Identify which cell holds the provided text, then report its (x, y) central coordinate. 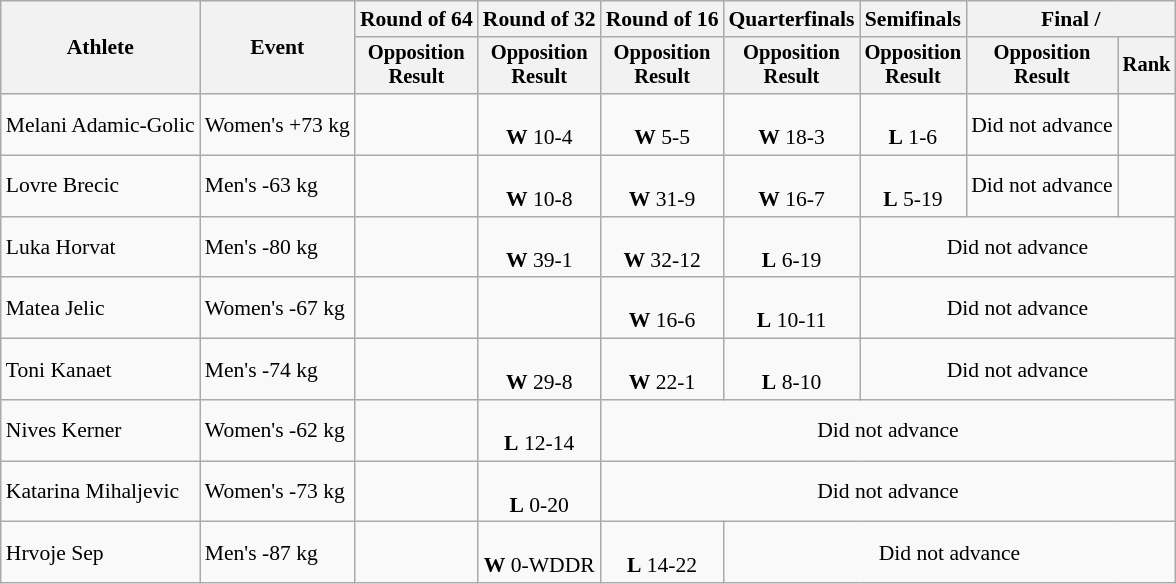
Women's -67 kg (278, 308)
L 5-19 (914, 186)
L 8-10 (792, 370)
W 16-6 (662, 308)
Melani Adamic-Golic (100, 124)
Men's -74 kg (278, 370)
W 0-WDDR (540, 552)
Semifinals (914, 19)
Round of 16 (662, 19)
Men's -87 kg (278, 552)
W 29-8 (540, 370)
W 18-3 (792, 124)
L 14-22 (662, 552)
Event (278, 48)
Luka Horvat (100, 248)
L 6-19 (792, 248)
W 10-8 (540, 186)
Women's -73 kg (278, 492)
W 39-1 (540, 248)
Katarina Mihaljevic (100, 492)
Quarterfinals (792, 19)
Women's -62 kg (278, 430)
W 16-7 (792, 186)
W 10-4 (540, 124)
W 22-1 (662, 370)
Toni Kanaet (100, 370)
W 5-5 (662, 124)
Round of 64 (416, 19)
W 31-9 (662, 186)
Matea Jelic (100, 308)
Nives Kerner (100, 430)
L 1-6 (914, 124)
Lovre Brecic (100, 186)
L 10-11 (792, 308)
L 12-14 (540, 430)
W 32-12 (662, 248)
Men's -80 kg (278, 248)
L 0-20 (540, 492)
Athlete (100, 48)
Hrvoje Sep (100, 552)
Final / (1070, 19)
Men's -63 kg (278, 186)
Rank (1147, 66)
Women's +73 kg (278, 124)
Round of 32 (540, 19)
